Determine the (x, y) coordinate at the center of the cell enclosing the given text.  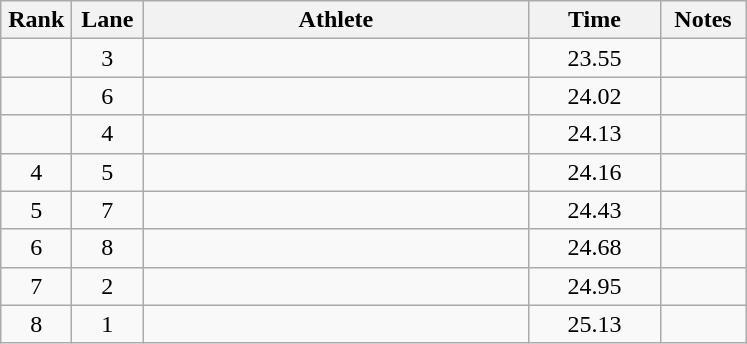
24.95 (594, 286)
23.55 (594, 58)
Notes (703, 20)
Rank (36, 20)
24.13 (594, 134)
25.13 (594, 324)
24.43 (594, 210)
1 (108, 324)
Time (594, 20)
24.02 (594, 96)
Athlete (336, 20)
Lane (108, 20)
2 (108, 286)
24.16 (594, 172)
24.68 (594, 248)
3 (108, 58)
